Locate the cell with the specified text and output its (x, y) center coordinate. 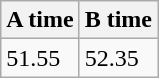
52.35 (118, 58)
B time (118, 20)
51.55 (40, 58)
A time (40, 20)
